Identify which cell holds the provided text, then report its [x, y] central coordinate. 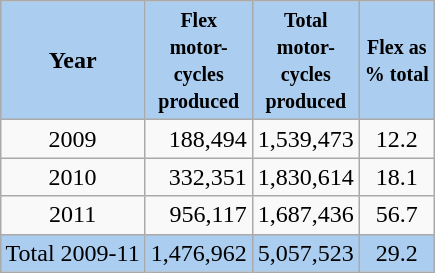
1,539,473 [306, 139]
2011 [72, 215]
Flex as% total [396, 60]
Total motor-cyclesproduced [306, 60]
Total 2009-11 [72, 253]
2009 [72, 139]
1,830,614 [306, 177]
188,494 [198, 139]
2010 [72, 177]
5,057,523 [306, 253]
Year [72, 60]
1,476,962 [198, 253]
956,117 [198, 215]
1,687,436 [306, 215]
332,351 [198, 177]
12.2 [396, 139]
18.1 [396, 177]
29.2 [396, 253]
Flex motor-cycles produced [198, 60]
56.7 [396, 215]
